Determine the [x, y] coordinate at the center of the cell enclosing the given text.  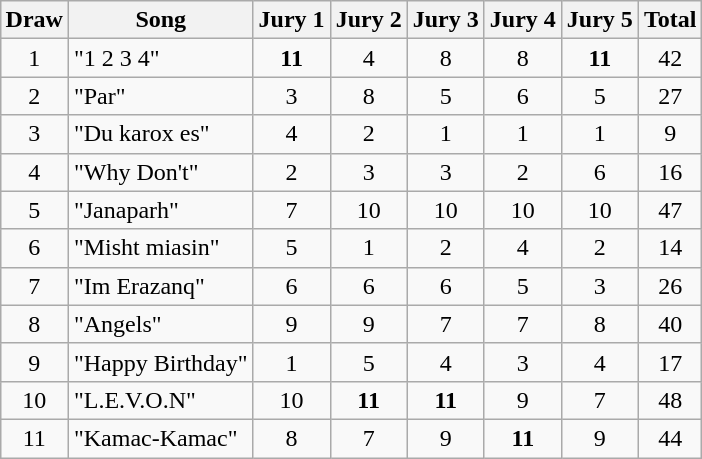
Jury 3 [446, 20]
"Misht miasin" [160, 248]
"Im Erazanq" [160, 286]
Jury 2 [368, 20]
42 [670, 58]
"Par" [160, 96]
"Du karox es" [160, 134]
27 [670, 96]
26 [670, 286]
"Happy Birthday" [160, 362]
17 [670, 362]
14 [670, 248]
"Angels" [160, 324]
Total [670, 20]
Jury 4 [522, 20]
"L.E.V.O.N" [160, 400]
16 [670, 172]
40 [670, 324]
"1 2 3 4" [160, 58]
44 [670, 438]
Jury 5 [600, 20]
48 [670, 400]
"Janaparh" [160, 210]
Song [160, 20]
Draw [34, 20]
"Kamac-Kamac" [160, 438]
"Why Don't" [160, 172]
Jury 1 [292, 20]
47 [670, 210]
